Detect which cell encompasses the target text, then output its [X, Y] center coordinate. 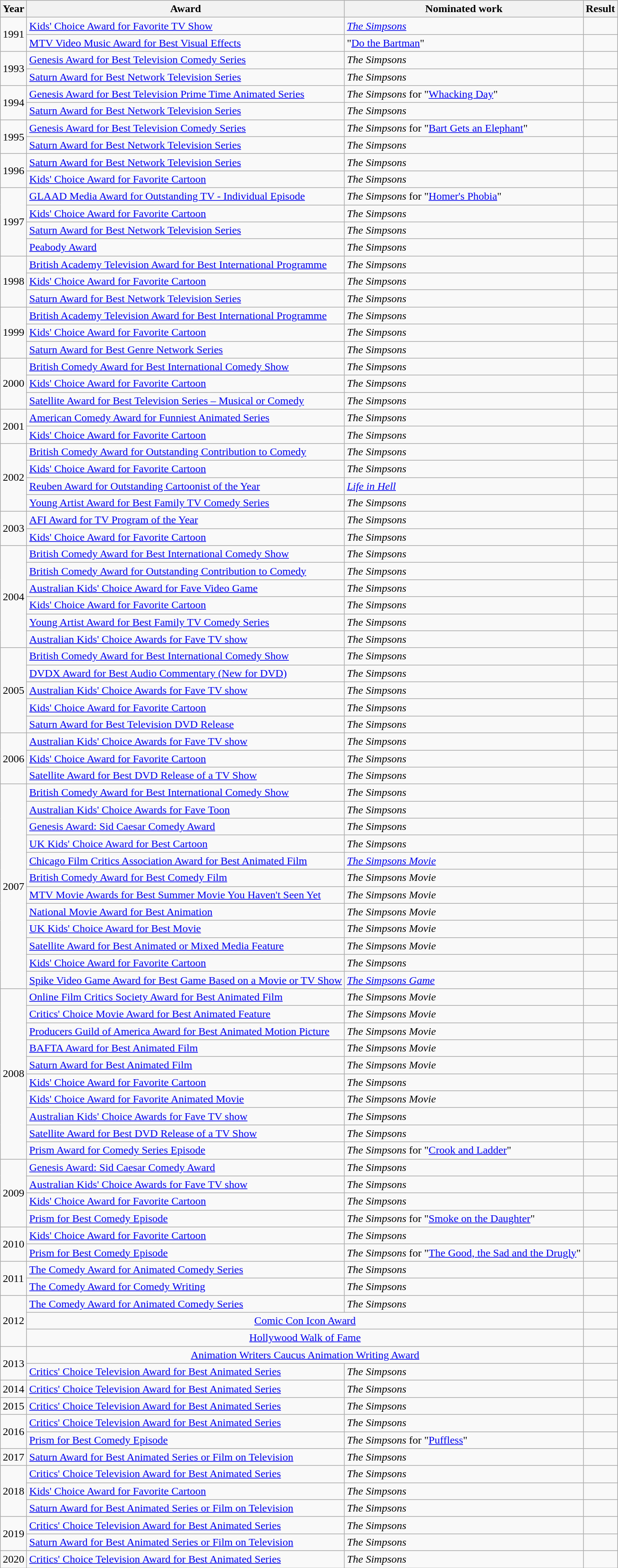
1998 [13, 282]
Saturn Award for Best Animated Film [185, 1065]
2018 [13, 1491]
2007 [13, 886]
DVDX Award for Best Audio Commentary (New for DVD) [185, 673]
Saturn Award for Best Television DVD Release [185, 724]
Spike Video Game Award for Best Game Based on a Movie or TV Show [185, 980]
2009 [13, 1193]
British Comedy Award for Best Comedy Film [185, 878]
1995 [13, 137]
1993 [13, 68]
1997 [13, 222]
The Comedy Award for Comedy Writing [185, 1286]
National Movie Award for Best Animation [185, 912]
UK Kids' Choice Award for Best Cartoon [185, 844]
2002 [13, 477]
The Simpsons for "Whacking Day" [464, 94]
Year [13, 9]
1994 [13, 103]
2012 [13, 1321]
Prism Award for Comedy Series Episode [185, 1150]
Satellite Award for Best Television Series – Musical or Comedy [185, 401]
2019 [13, 1534]
2013 [13, 1363]
Peabody Award [185, 248]
The Simpsons for "Smoke on the Daughter" [464, 1218]
GLAAD Media Award for Outstanding TV - Individual Episode [185, 196]
Online Film Critics Society Award for Best Animated Film [185, 997]
"Do the Bartman" [464, 43]
2004 [13, 597]
2005 [13, 690]
Comic Con Icon Award [305, 1321]
1996 [13, 171]
Kids' Choice Award for Favorite Animated Movie [185, 1099]
2020 [13, 1559]
2016 [13, 1431]
2008 [13, 1073]
American Comedy Award for Funniest Animated Series [185, 418]
Chicago Film Critics Association Award for Best Animated Film [185, 861]
Australian Kids' Choice Award for Fave Video Game [185, 588]
2001 [13, 426]
UK Kids' Choice Award for Best Movie [185, 929]
Australian Kids' Choice Awards for Fave Toon [185, 810]
Satellite Award for Best Animated or Mixed Media Feature [185, 946]
Producers Guild of America Award for Best Animated Motion Picture [185, 1031]
Nominated work [464, 9]
MTV Movie Awards for Best Summer Movie You Haven't Seen Yet [185, 895]
The Simpsons for "Puffless" [464, 1440]
BAFTA Award for Best Animated Film [185, 1048]
1991 [13, 34]
The Simpsons for "The Good, the Sad and the Drugly" [464, 1252]
AFI Award for TV Program of the Year [185, 520]
2011 [13, 1278]
Result [600, 9]
2006 [13, 758]
2000 [13, 384]
Saturn Award for Best Genre Network Series [185, 350]
1999 [13, 333]
The Simpsons for "Homer's Phobia" [464, 196]
2014 [13, 1389]
Critics' Choice Movie Award for Best Animated Feature [185, 1014]
Life in Hell [464, 486]
Award [185, 9]
The Simpsons Game [464, 980]
2003 [13, 529]
MTV Video Music Award for Best Visual Effects [185, 43]
2010 [13, 1244]
Animation Writers Caucus Animation Writing Award [305, 1355]
The Simpsons for "Crook and Ladder" [464, 1150]
2017 [13, 1457]
2015 [13, 1406]
Hollywood Walk of Fame [305, 1338]
Kids' Choice Award for Favorite TV Show [185, 26]
Genesis Award for Best Television Prime Time Animated Series [185, 94]
The Simpsons for "Bart Gets an Elephant" [464, 128]
Reuben Award for Outstanding Cartoonist of the Year [185, 486]
